Pinpoint the cell where the given text exists, returning its [x, y] midpoint coordinate. 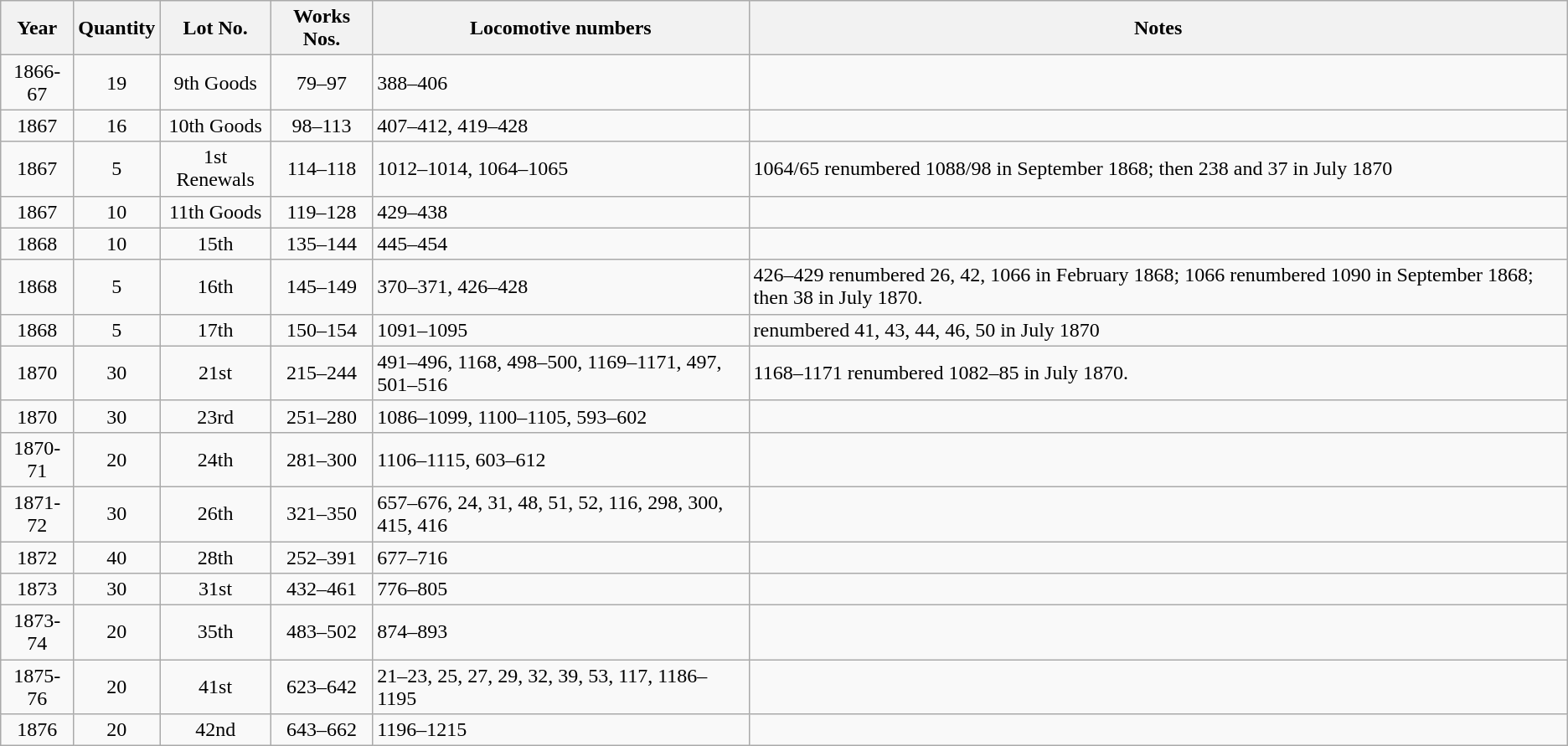
1866-67 [37, 82]
renumbered 41, 43, 44, 46, 50 in July 1870 [1158, 330]
643–662 [322, 730]
Lot No. [216, 28]
15th [216, 244]
42nd [216, 730]
21–23, 25, 27, 29, 32, 39, 53, 117, 1186–1195 [561, 687]
1106–1115, 603–612 [561, 459]
135–144 [322, 244]
1870-71 [37, 459]
Year [37, 28]
9th Goods [216, 82]
10th Goods [216, 126]
1012–1014, 1064–1065 [561, 169]
776–805 [561, 589]
31st [216, 589]
370–371, 426–428 [561, 286]
11th Goods [216, 212]
150–154 [322, 330]
445–454 [561, 244]
874–893 [561, 633]
16th [216, 286]
Locomotive numbers [561, 28]
426–429 renumbered 26, 42, 1066 in February 1868; 1066 renumbered 1090 in September 1868; then 38 in July 1870. [1158, 286]
388–406 [561, 82]
79–97 [322, 82]
321–350 [322, 514]
24th [216, 459]
Quantity [117, 28]
623–642 [322, 687]
21st [216, 373]
119–128 [322, 212]
252–391 [322, 557]
215–244 [322, 373]
40 [117, 557]
491–496, 1168, 498–500, 1169–1171, 497, 501–516 [561, 373]
1876 [37, 730]
677–716 [561, 557]
483–502 [322, 633]
429–438 [561, 212]
1196–1215 [561, 730]
28th [216, 557]
114–118 [322, 169]
1871-72 [37, 514]
1064/65 renumbered 1088/98 in September 1868; then 238 and 37 in July 1870 [1158, 169]
251–280 [322, 416]
Works Nos. [322, 28]
1091–1095 [561, 330]
407–412, 419–428 [561, 126]
1875-76 [37, 687]
98–113 [322, 126]
41st [216, 687]
145–149 [322, 286]
281–300 [322, 459]
19 [117, 82]
1873 [37, 589]
1st Renewals [216, 169]
1168–1171 renumbered 1082–85 in July 1870. [1158, 373]
17th [216, 330]
432–461 [322, 589]
35th [216, 633]
16 [117, 126]
Notes [1158, 28]
1086–1099, 1100–1105, 593–602 [561, 416]
23rd [216, 416]
657–676, 24, 31, 48, 51, 52, 116, 298, 300, 415, 416 [561, 514]
1872 [37, 557]
26th [216, 514]
1873-74 [37, 633]
